Detect which cell encompasses the target text, then output its (X, Y) center coordinate. 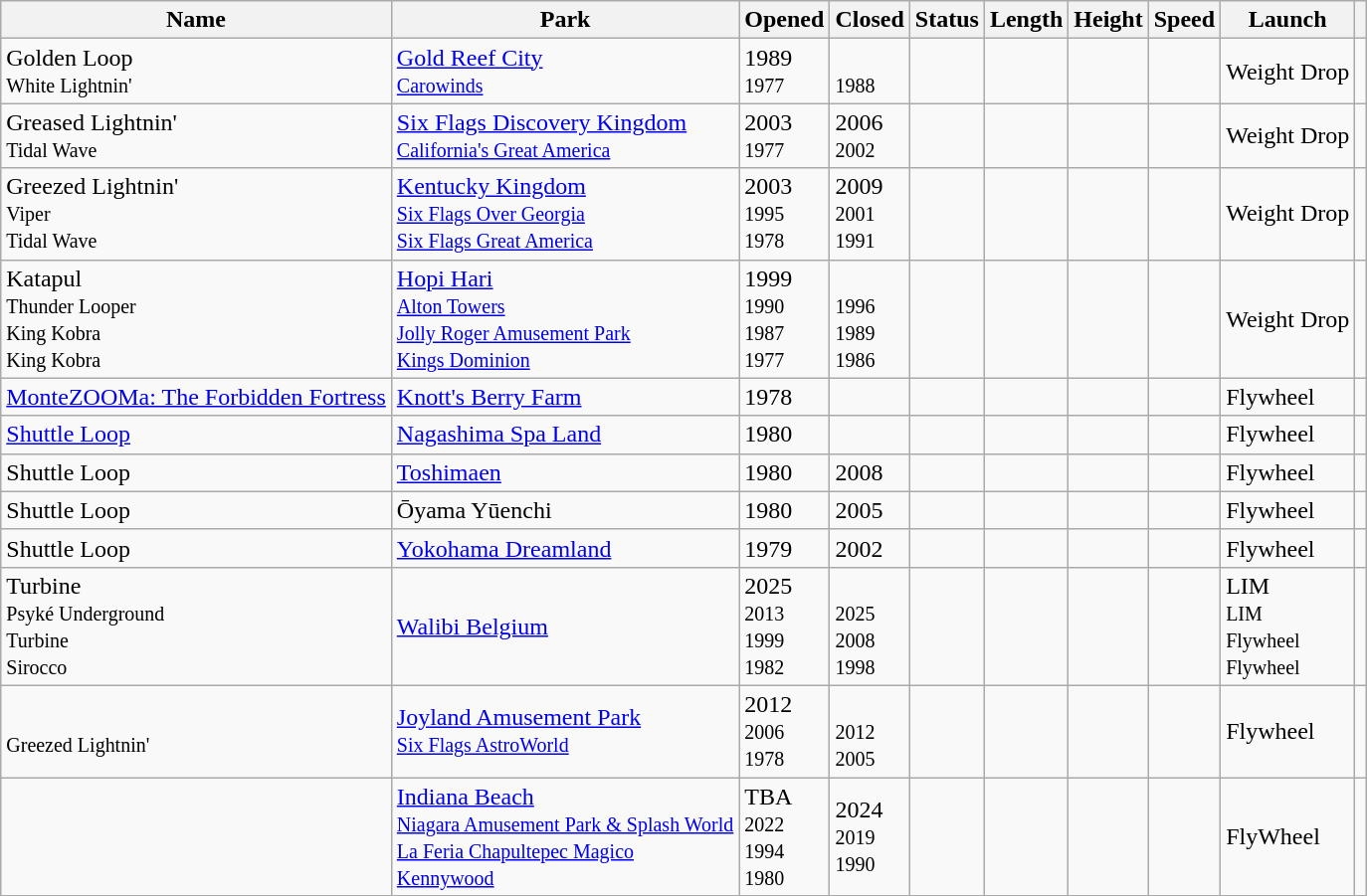
Park (565, 20)
2025201319991982 (784, 627)
1978 (784, 397)
202420191990 (870, 837)
200319951978 (784, 214)
Golden LoopWhite Lightnin' (197, 72)
20122005 (870, 731)
Walibi Belgium (565, 627)
Indiana BeachNiagara Amusement Park & Splash WorldLa Feria Chapultepec MagicoKennywood (565, 837)
202520081998 (870, 627)
199619891986 (870, 318)
201220061978 (784, 731)
LIMLIMFlywheelFlywheel (1287, 627)
MonteZOOMa: The Forbidden Fortress (197, 397)
Launch (1287, 20)
Length (1026, 20)
Gold Reef CityCarowinds (565, 72)
1999199019871977 (784, 318)
Greezed Lightnin' (197, 731)
Kentucky KingdomSix Flags Over GeorgiaSix Flags Great America (565, 214)
TurbinePsyké UndergroundTurbineSirocco (197, 627)
20062002 (870, 135)
Status (947, 20)
KatapulThunder LooperKing KobraKing Kobra (197, 318)
Nagashima Spa Land (565, 435)
19891977 (784, 72)
Name (197, 20)
Ōyama Yūenchi (565, 510)
Height (1108, 20)
2002 (870, 548)
1988 (870, 72)
200920011991 (870, 214)
20031977 (784, 135)
2005 (870, 510)
1979 (784, 548)
Yokohama Dreamland (565, 548)
Closed (870, 20)
FlyWheel (1287, 837)
Toshimaen (565, 472)
Greased Lightnin'Tidal Wave (197, 135)
Joyland Amusement ParkSix Flags AstroWorld (565, 731)
Opened (784, 20)
Speed (1184, 20)
Six Flags Discovery KingdomCalifornia's Great America (565, 135)
TBA202219941980 (784, 837)
Knott's Berry Farm (565, 397)
Greezed Lightnin'ViperTidal Wave (197, 214)
Hopi HariAlton TowersJolly Roger Amusement ParkKings Dominion (565, 318)
2008 (870, 472)
